Capture the cell that displays the provided text and extract its (x, y) central coordinate. 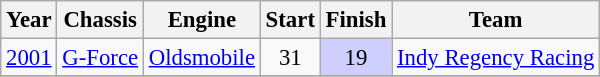
Indy Regency Racing (496, 58)
Team (496, 20)
Engine (202, 20)
31 (290, 58)
Chassis (100, 20)
Start (290, 20)
Year (29, 20)
19 (356, 58)
2001 (29, 58)
Oldsmobile (202, 58)
Finish (356, 20)
G-Force (100, 58)
